Locate the cell with the specified text and output its (X, Y) center coordinate. 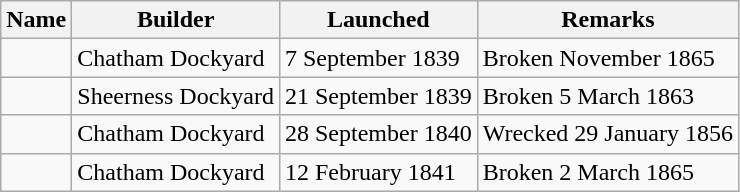
12 February 1841 (378, 172)
Broken November 1865 (608, 58)
Remarks (608, 20)
Builder (176, 20)
Wrecked 29 January 1856 (608, 134)
Name (36, 20)
Launched (378, 20)
Broken 5 March 1863 (608, 96)
7 September 1839 (378, 58)
Broken 2 March 1865 (608, 172)
Sheerness Dockyard (176, 96)
28 September 1840 (378, 134)
21 September 1839 (378, 96)
